Find where the given text appears and provide that cell's center as (x, y) coordinate. 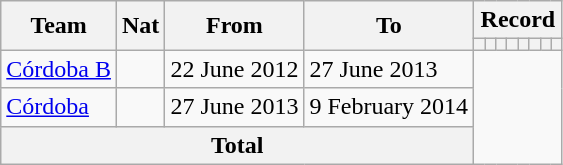
Total (238, 145)
From (234, 26)
9 February 2014 (389, 107)
Córdoba B (59, 69)
To (389, 26)
Córdoba (59, 107)
Record (518, 20)
22 June 2012 (234, 69)
Team (59, 26)
Nat (140, 26)
